Determine the (x, y) coordinate at the center of the cell enclosing the given text.  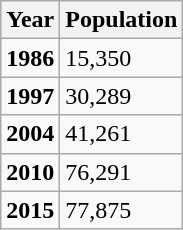
77,875 (122, 210)
41,261 (122, 134)
1997 (30, 96)
Year (30, 20)
2015 (30, 210)
76,291 (122, 172)
1986 (30, 58)
30,289 (122, 96)
2010 (30, 172)
15,350 (122, 58)
Population (122, 20)
2004 (30, 134)
